Detect which cell encompasses the target text, then output its (X, Y) center coordinate. 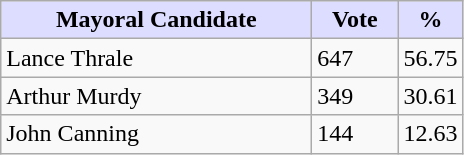
144 (355, 134)
56.75 (430, 58)
349 (355, 96)
647 (355, 58)
Mayoral Candidate (156, 20)
Lance Thrale (156, 58)
Arthur Murdy (156, 96)
Vote (355, 20)
12.63 (430, 134)
30.61 (430, 96)
% (430, 20)
John Canning (156, 134)
